Return (X, Y) of the center of cell containing provided text 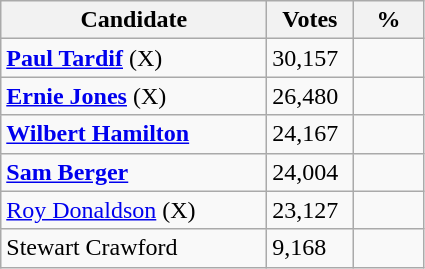
Paul Tardif (X) (134, 58)
Roy Donaldson (X) (134, 210)
26,480 (310, 96)
Candidate (134, 20)
Sam Berger (134, 172)
9,168 (310, 248)
Ernie Jones (X) (134, 96)
% (388, 20)
Votes (310, 20)
24,167 (310, 134)
Wilbert Hamilton (134, 134)
24,004 (310, 172)
23,127 (310, 210)
30,157 (310, 58)
Stewart Crawford (134, 248)
